Detect which cell encompasses the target text, then output its [x, y] center coordinate. 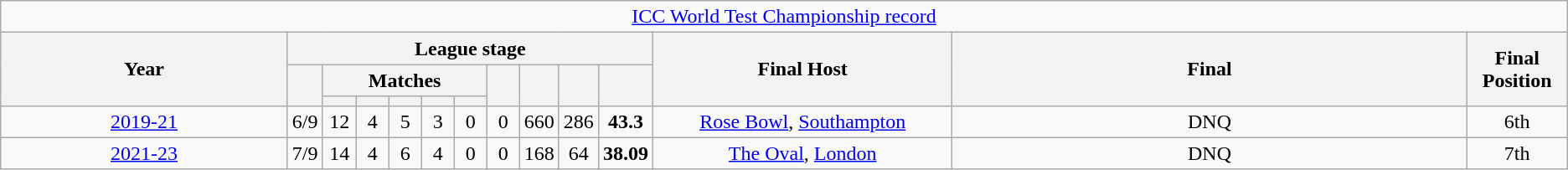
7th [1517, 153]
Final [1210, 69]
660 [539, 121]
Final Host [802, 69]
7/9 [305, 153]
5 [405, 121]
League stage [470, 49]
38.09 [625, 153]
286 [578, 121]
6/9 [305, 121]
Rose Bowl, Southampton [802, 121]
2021-23 [144, 153]
Matches [405, 80]
Year [144, 69]
ICC World Test Championship record [784, 17]
3 [437, 121]
Final Position [1517, 69]
12 [339, 121]
14 [339, 153]
43.3 [625, 121]
168 [539, 153]
2019-21 [144, 121]
64 [578, 153]
The Oval, London [802, 153]
6 [405, 153]
6th [1517, 121]
